Search for the cell housing the specified text and yield its (x, y) center coordinate. 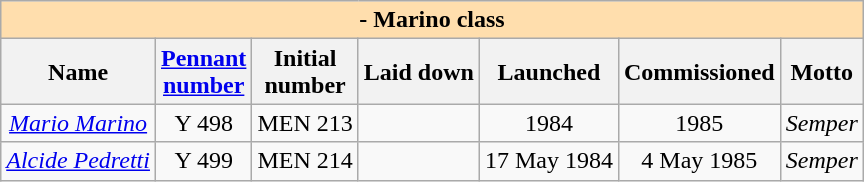
Initialnumber (305, 72)
Mario Marino (78, 123)
Pennantnumber (203, 72)
1985 (699, 123)
Laid down (418, 72)
Motto (822, 72)
Launched (548, 72)
Name (78, 72)
17 May 1984 (548, 161)
MEN 213 (305, 123)
Commissioned (699, 72)
1984 (548, 123)
Y 498 (203, 123)
- Marino class (432, 20)
Alcide Pedretti (78, 161)
Y 499 (203, 161)
MEN 214 (305, 161)
4 May 1985 (699, 161)
